Pinpoint the cell where the given text exists, returning its (X, Y) midpoint coordinate. 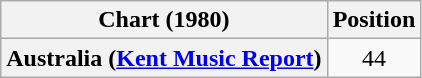
44 (374, 58)
Australia (Kent Music Report) (164, 58)
Position (374, 20)
Chart (1980) (164, 20)
